Provide the [X, Y] coordinate of the cell's center where the given text is located.  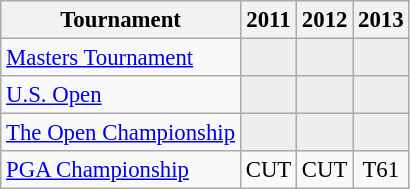
Masters Tournament [121, 58]
2012 [325, 20]
PGA Championship [121, 170]
Tournament [121, 20]
T61 [381, 170]
2011 [268, 20]
2013 [381, 20]
U.S. Open [121, 95]
The Open Championship [121, 133]
